Determine the [X, Y] coordinate at the center of the cell enclosing the given text.  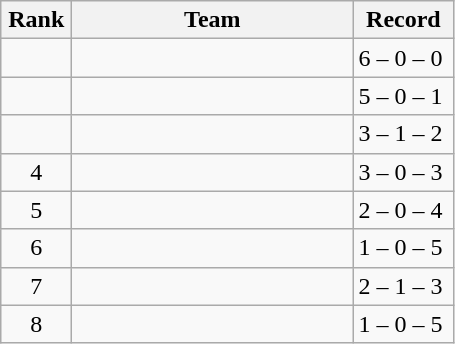
3 – 0 – 3 [404, 172]
7 [36, 286]
Team [212, 20]
8 [36, 324]
Record [404, 20]
3 – 1 – 2 [404, 134]
2 – 0 – 4 [404, 210]
5 – 0 – 1 [404, 96]
4 [36, 172]
6 – 0 – 0 [404, 58]
6 [36, 248]
5 [36, 210]
2 – 1 – 3 [404, 286]
Rank [36, 20]
